Find where the given text appears and provide that cell's center as (X, Y) coordinate. 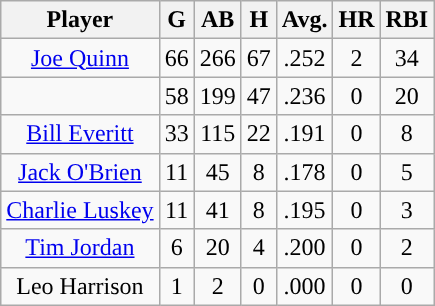
.236 (304, 96)
Avg. (304, 20)
AB (218, 20)
Jack O'Brien (80, 172)
58 (176, 96)
266 (218, 58)
Player (80, 20)
199 (218, 96)
4 (258, 248)
.000 (304, 286)
67 (258, 58)
45 (218, 172)
Bill Everitt (80, 134)
RBI (407, 20)
6 (176, 248)
Tim Jordan (80, 248)
66 (176, 58)
H (258, 20)
.252 (304, 58)
47 (258, 96)
HR (356, 20)
33 (176, 134)
.200 (304, 248)
41 (218, 210)
.195 (304, 210)
115 (218, 134)
Charlie Luskey (80, 210)
1 (176, 286)
G (176, 20)
34 (407, 58)
Leo Harrison (80, 286)
5 (407, 172)
22 (258, 134)
3 (407, 210)
.178 (304, 172)
Joe Quinn (80, 58)
.191 (304, 134)
